Detect which cell encompasses the target text, then output its [X, Y] center coordinate. 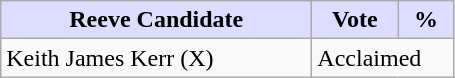
Acclaimed [383, 58]
% [426, 20]
Vote [355, 20]
Keith James Kerr (X) [156, 58]
Reeve Candidate [156, 20]
